Capture the cell that displays the provided text and extract its (X, Y) central coordinate. 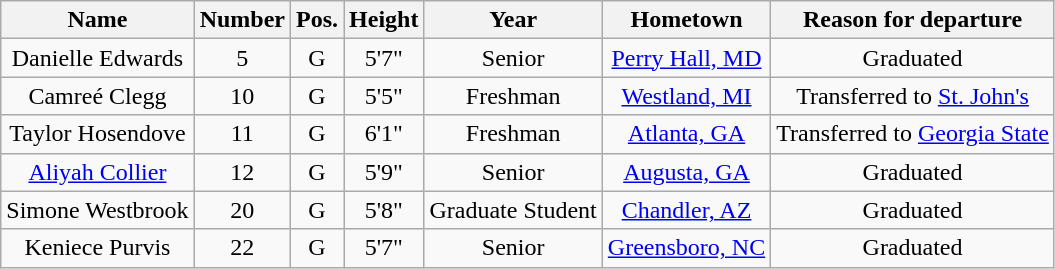
5'5" (384, 96)
Transferred to St. John's (913, 96)
Aliyah Collier (98, 172)
Taylor Hosendove (98, 134)
12 (242, 172)
Chandler, AZ (686, 210)
Pos. (318, 20)
Camreé Clegg (98, 96)
Danielle Edwards (98, 58)
Number (242, 20)
10 (242, 96)
Graduate Student (513, 210)
Atlanta, GA (686, 134)
5'8" (384, 210)
6'1" (384, 134)
22 (242, 248)
5'9" (384, 172)
Greensboro, NC (686, 248)
Year (513, 20)
Transferred to Georgia State (913, 134)
5 (242, 58)
Augusta, GA (686, 172)
Keniece Purvis (98, 248)
Height (384, 20)
Westland, MI (686, 96)
Perry Hall, MD (686, 58)
11 (242, 134)
Reason for departure (913, 20)
Hometown (686, 20)
Simone Westbrook (98, 210)
Name (98, 20)
20 (242, 210)
